Determine the (X, Y) coordinate at the center of the cell enclosing the given text.  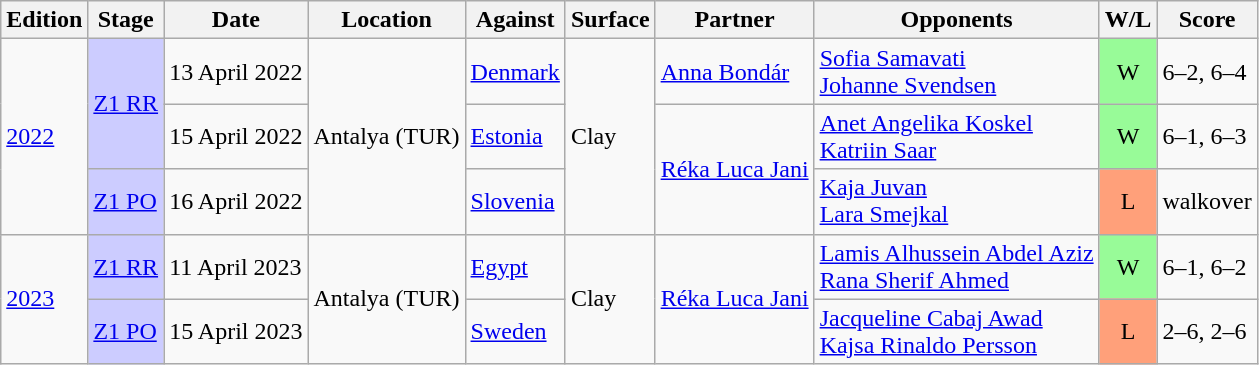
Score (1207, 20)
2023 (44, 299)
13 April 2022 (236, 72)
6–1, 6–2 (1207, 266)
Denmark (515, 72)
Anet Angelika Koskel Katriin Saar (956, 136)
Slovenia (515, 202)
16 April 2022 (236, 202)
W/L (1128, 20)
walkover (1207, 202)
Lamis Alhussein Abdel Aziz Rana Sherif Ahmed (956, 266)
Date (236, 20)
Stage (126, 20)
15 April 2023 (236, 332)
6–2, 6–4 (1207, 72)
Sweden (515, 332)
Against (515, 20)
Estonia (515, 136)
Anna Bondár (734, 72)
Surface (610, 20)
Kaja Juvan Lara Smejkal (956, 202)
Jacqueline Cabaj Awad Kajsa Rinaldo Persson (956, 332)
11 April 2023 (236, 266)
2–6, 2–6 (1207, 332)
Egypt (515, 266)
Location (386, 20)
15 April 2022 (236, 136)
6–1, 6–3 (1207, 136)
2022 (44, 136)
Sofia Samavati Johanne Svendsen (956, 72)
Opponents (956, 20)
Partner (734, 20)
Edition (44, 20)
